For the text-containing cell, return its midpoint in [x, y] coordinate format. 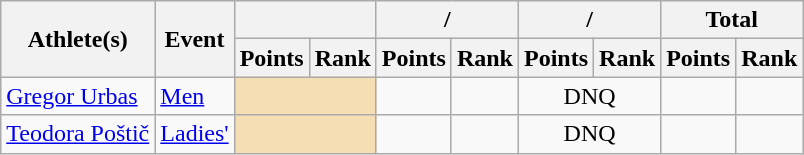
Athlete(s) [78, 39]
Total [732, 20]
Gregor Urbas [78, 96]
Ladies' [194, 134]
Teodora Poštič [78, 134]
Event [194, 39]
Men [194, 96]
